Return the (X, Y) coordinate for the center point of the cell that contains the specified text.  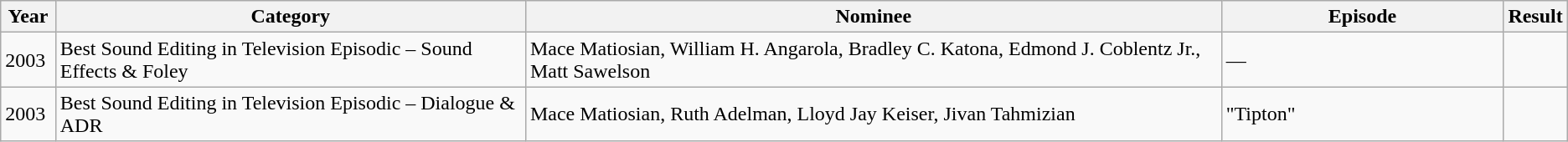
Episode (1362, 17)
"Tipton" (1362, 114)
Best Sound Editing in Television Episodic – Sound Effects & Foley (290, 60)
Result (1535, 17)
Best Sound Editing in Television Episodic – Dialogue & ADR (290, 114)
Year (28, 17)
Nominee (873, 17)
Mace Matiosian, William H. Angarola, Bradley C. Katona, Edmond J. Coblentz Jr., Matt Sawelson (873, 60)
— (1362, 60)
Mace Matiosian, Ruth Adelman, Lloyd Jay Keiser, Jivan Tahmizian (873, 114)
Category (290, 17)
